Capture the cell that displays the provided text and extract its (x, y) central coordinate. 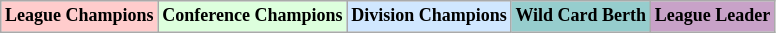
Conference Champions (252, 16)
League Leader (712, 16)
Division Champions (429, 16)
Wild Card Berth (580, 16)
League Champions (80, 16)
